Scan for the cell matching the given text and deliver its [x, y] coordinate at center. 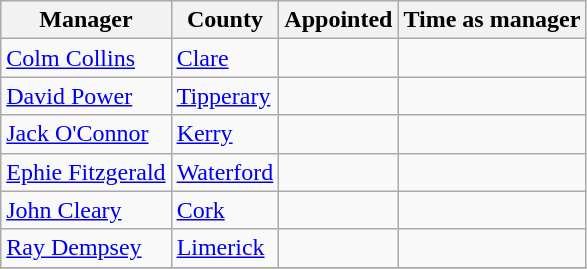
Colm Collins [86, 58]
Clare [225, 58]
Ray Dempsey [86, 248]
Ephie Fitzgerald [86, 172]
Kerry [225, 134]
John Cleary [86, 210]
Time as manager [492, 20]
Limerick [225, 248]
Jack O'Connor [86, 134]
County [225, 20]
Manager [86, 20]
David Power [86, 96]
Waterford [225, 172]
Tipperary [225, 96]
Appointed [338, 20]
Cork [225, 210]
